Capture the cell that displays the provided text and extract its [X, Y] central coordinate. 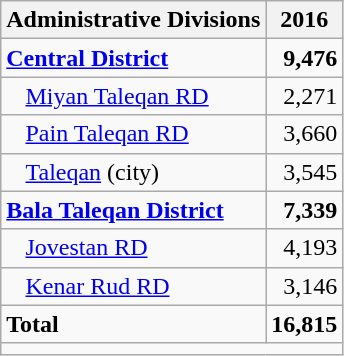
3,545 [304, 172]
Taleqan (city) [134, 172]
7,339 [304, 210]
2,271 [304, 96]
Kenar Rud RD [134, 286]
2016 [304, 20]
3,660 [304, 134]
Central District [134, 58]
Administrative Divisions [134, 20]
3,146 [304, 286]
9,476 [304, 58]
Jovestan RD [134, 248]
Pain Taleqan RD [134, 134]
Total [134, 324]
Bala Taleqan District [134, 210]
4,193 [304, 248]
16,815 [304, 324]
Miyan Taleqan RD [134, 96]
